Pinpoint the cell where the given text exists, returning its [x, y] midpoint coordinate. 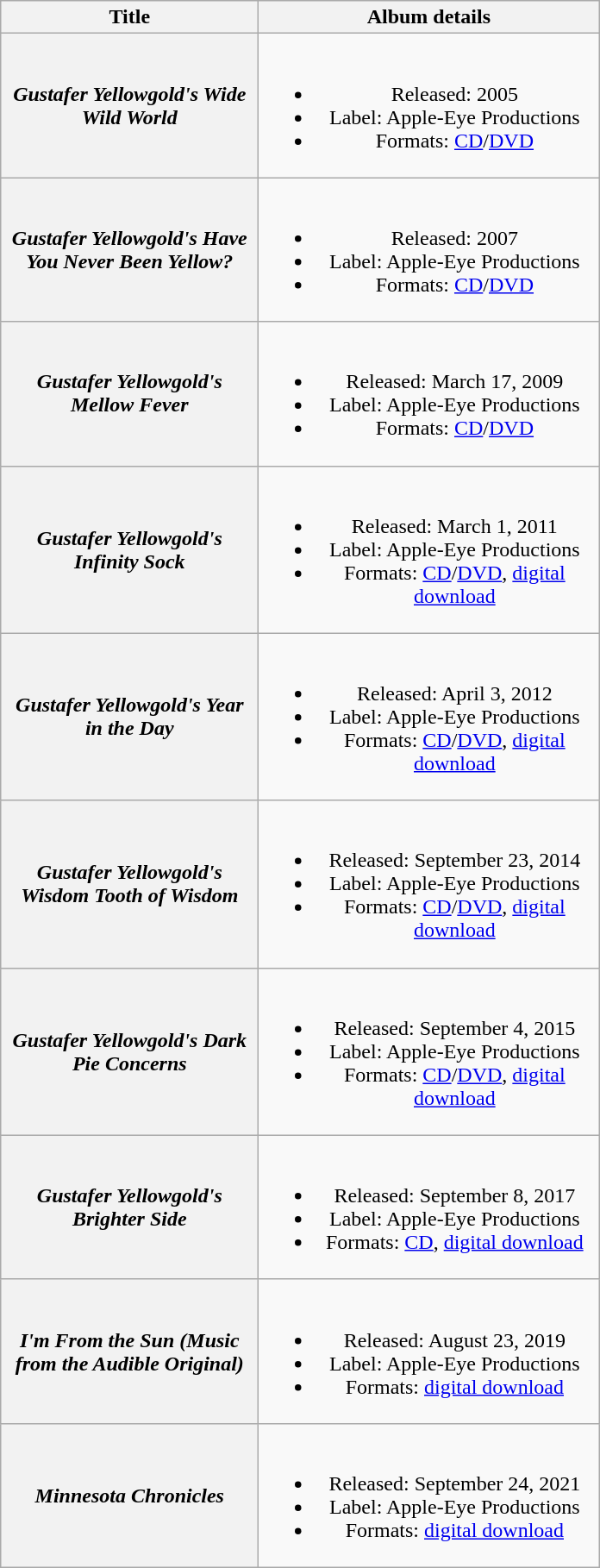
Released: April 3, 2012Label: Apple-Eye ProductionsFormats: CD/DVD, digital download [429, 717]
Released: September 24, 2021Label: Apple-Eye ProductionsFormats: digital download [429, 1496]
Gustafer Yellowgold's Mellow Fever [129, 393]
Gustafer Yellowgold's Dark Pie Concerns [129, 1051]
I'm From the Sun (Music from the Audible Original) [129, 1351]
Released: March 1, 2011Label: Apple-Eye ProductionsFormats: CD/DVD, digital download [429, 549]
Released: August 23, 2019Label: Apple-Eye ProductionsFormats: digital download [429, 1351]
Gustafer Yellowgold's Year in the Day [129, 717]
Released: 2007Label: Apple-Eye ProductionsFormats: CD/DVD [429, 250]
Released: September 4, 2015Label: Apple-Eye ProductionsFormats: CD/DVD, digital download [429, 1051]
Released: March 17, 2009Label: Apple-Eye ProductionsFormats: CD/DVD [429, 393]
Title [129, 17]
Released: 2005Label: Apple-Eye ProductionsFormats: CD/DVD [429, 105]
Released: September 8, 2017Label: Apple-Eye ProductionsFormats: CD, digital download [429, 1207]
Released: September 23, 2014Label: Apple-Eye ProductionsFormats: CD/DVD, digital download [429, 884]
Gustafer Yellowgold's Have You Never Been Yellow? [129, 250]
Gustafer Yellowgold's Wide Wild World [129, 105]
Minnesota Chronicles [129, 1496]
Album details [429, 17]
Gustafer Yellowgold's Infinity Sock [129, 549]
Gustafer Yellowgold's Wisdom Tooth of Wisdom [129, 884]
Gustafer Yellowgold's Brighter Side [129, 1207]
